Return (X, Y) of the center of cell containing provided text 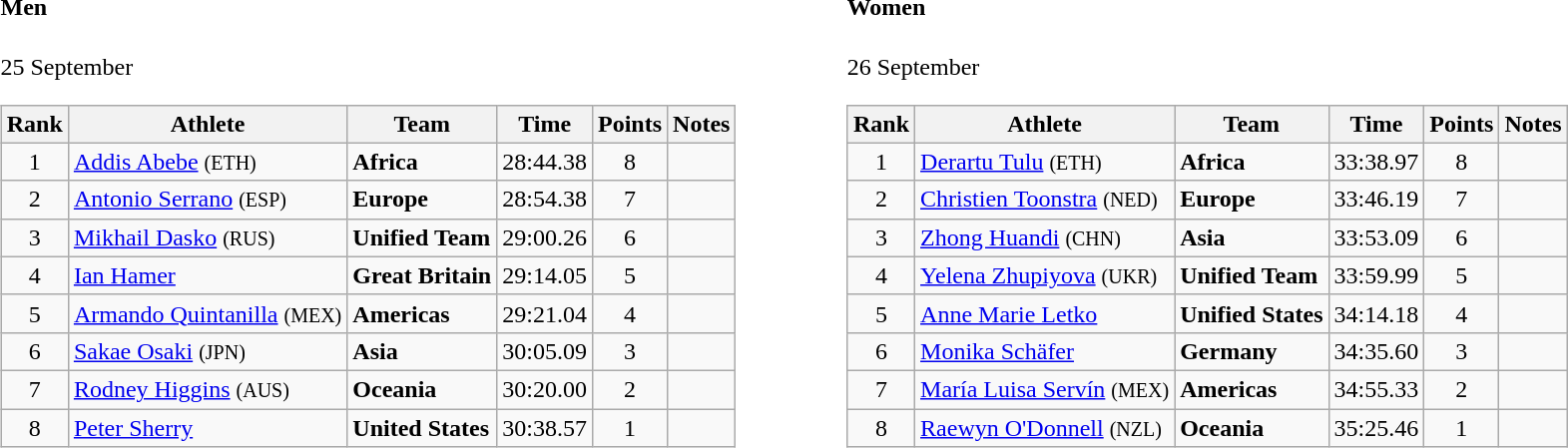
United States (422, 428)
29:14.05 (545, 275)
35:25.46 (1376, 428)
Christien Toonstra (NED) (1045, 200)
Ian Hamer (208, 275)
30:20.00 (545, 389)
Raewyn O'Donnell (NZL) (1045, 428)
29:00.26 (545, 237)
Armando Quintanilla (MEX) (208, 313)
30:38.57 (545, 428)
33:59.99 (1376, 275)
Derartu Tulu (ETH) (1045, 162)
34:14.18 (1376, 313)
Anne Marie Letko (1045, 313)
33:38.97 (1376, 162)
Unified States (1252, 313)
Addis Abebe (ETH) (208, 162)
Zhong Huandi (CHN) (1045, 237)
34:55.33 (1376, 389)
28:44.38 (545, 162)
Great Britain (422, 275)
Rodney Higgins (AUS) (208, 389)
Monika Schäfer (1045, 351)
30:05.09 (545, 351)
Peter Sherry (208, 428)
Germany (1252, 351)
34:35.60 (1376, 351)
Antonio Serrano (ESP) (208, 200)
Sakae Osaki (JPN) (208, 351)
Yelena Zhupiyova (UKR) (1045, 275)
33:46.19 (1376, 200)
29:21.04 (545, 313)
María Luisa Servín (MEX) (1045, 389)
28:54.38 (545, 200)
33:53.09 (1376, 237)
Mikhail Dasko (RUS) (208, 237)
